Locate the cell with the specified text and output its [x, y] center coordinate. 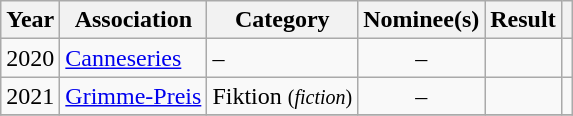
Association [134, 20]
Category [282, 20]
Nominee(s) [422, 20]
Canneseries [134, 58]
Fiktion (fiction) [282, 96]
Grimme-Preis [134, 96]
Result [523, 20]
2021 [30, 96]
Year [30, 20]
2020 [30, 58]
